For the text-containing cell, return its midpoint in (X, Y) coordinate format. 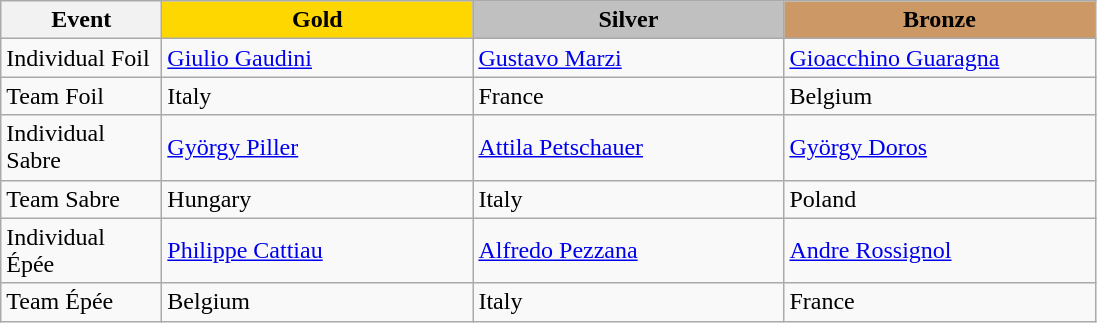
Individual Foil (82, 58)
Gold (318, 20)
Gioacchino Guaragna (940, 58)
Silver (628, 20)
Alfredo Pezzana (628, 250)
Event (82, 20)
György Piller (318, 148)
Philippe Cattiau (318, 250)
Individual Sabre (82, 148)
Individual Épée (82, 250)
György Doros (940, 148)
Poland (940, 199)
Gustavo Marzi (628, 58)
Team Sabre (82, 199)
Team Foil (82, 96)
Hungary (318, 199)
Giulio Gaudini (318, 58)
Attila Petschauer (628, 148)
Andre Rossignol (940, 250)
Bronze (940, 20)
Team Épée (82, 302)
